Determine the (x, y) coordinate at the center of the cell enclosing the given text.  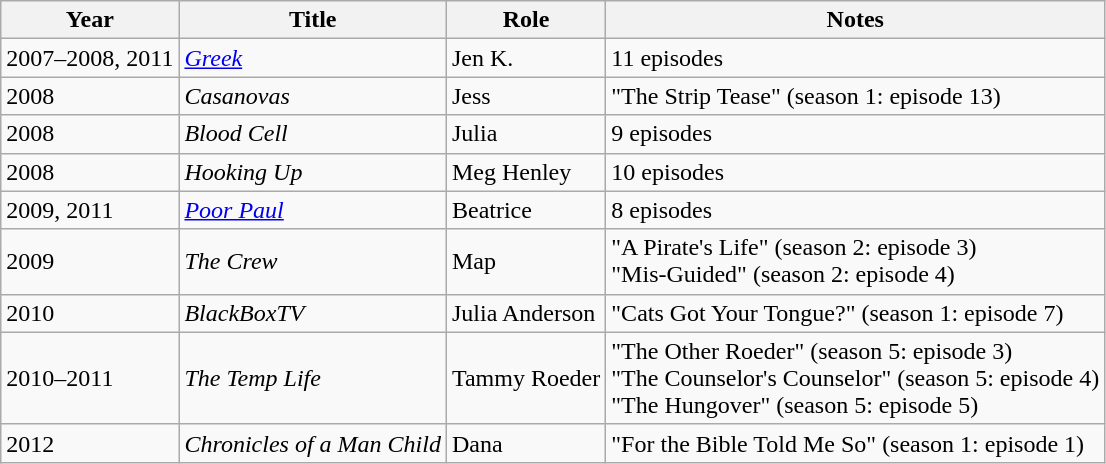
Notes (856, 20)
Casanovas (313, 96)
Tammy Roeder (526, 378)
2009 (90, 262)
2012 (90, 443)
Dana (526, 443)
"A Pirate's Life" (season 2: episode 3)"Mis-Guided" (season 2: episode 4) (856, 262)
2007–2008, 2011 (90, 58)
Chronicles of a Man Child (313, 443)
Julia Anderson (526, 313)
"The Strip Tease" (season 1: episode 13) (856, 96)
BlackBoxTV (313, 313)
Year (90, 20)
"For the Bible Told Me So" (season 1: episode 1) (856, 443)
Julia (526, 134)
Jen K. (526, 58)
Role (526, 20)
2010 (90, 313)
2010–2011 (90, 378)
The Temp Life (313, 378)
Hooking Up (313, 172)
Map (526, 262)
Meg Henley (526, 172)
Jess (526, 96)
Greek (313, 58)
11 episodes (856, 58)
The Crew (313, 262)
Title (313, 20)
"Cats Got Your Tongue?" (season 1: episode 7) (856, 313)
Poor Paul (313, 210)
9 episodes (856, 134)
10 episodes (856, 172)
"The Other Roeder" (season 5: episode 3)"The Counselor's Counselor" (season 5: episode 4)"The Hungover" (season 5: episode 5) (856, 378)
8 episodes (856, 210)
2009, 2011 (90, 210)
Blood Cell (313, 134)
Beatrice (526, 210)
